For the text-containing cell, return its midpoint in [x, y] coordinate format. 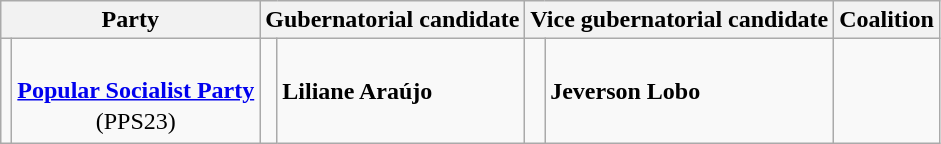
Popular Socialist Party(PPS23) [136, 92]
Jeverson Lobo [690, 92]
Liliane Araújo [401, 92]
Gubernatorial candidate [392, 20]
Vice gubernatorial candidate [680, 20]
Coalition [887, 20]
Party [130, 20]
